Find where the given text appears and provide that cell's center as (x, y) coordinate. 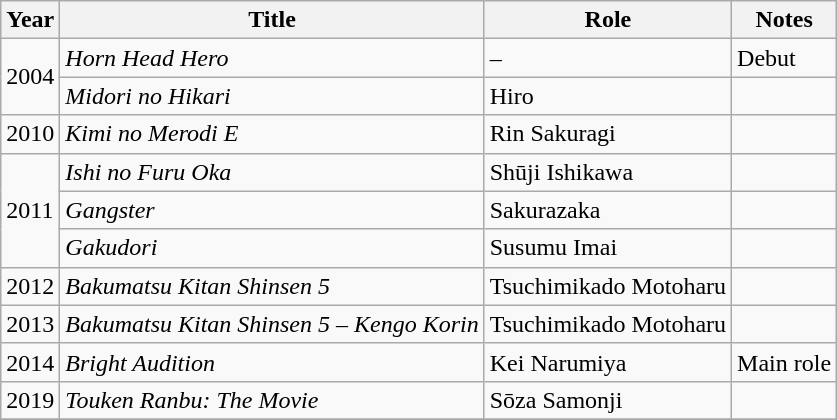
2004 (30, 77)
Sakurazaka (608, 210)
Notes (784, 20)
2011 (30, 210)
Rin Sakuragi (608, 134)
Kei Narumiya (608, 362)
Gangster (272, 210)
Horn Head Hero (272, 58)
Kimi no Merodi E (272, 134)
2019 (30, 400)
Gakudori (272, 248)
Susumu Imai (608, 248)
Debut (784, 58)
Bakumatsu Kitan Shinsen 5 (272, 286)
Touken Ranbu: The Movie (272, 400)
Title (272, 20)
Hiro (608, 96)
2014 (30, 362)
2013 (30, 324)
Main role (784, 362)
Bakumatsu Kitan Shinsen 5 – Kengo Korin (272, 324)
Role (608, 20)
Midori no Hikari (272, 96)
Ishi no Furu Oka (272, 172)
2012 (30, 286)
Year (30, 20)
– (608, 58)
Bright Audition (272, 362)
2010 (30, 134)
Shūji Ishikawa (608, 172)
Sōza Samonji (608, 400)
